Scan for the cell matching the given text and deliver its [X, Y] coordinate at center. 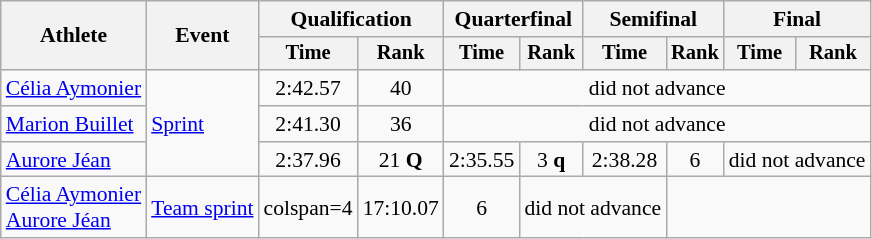
colspan=4 [308, 208]
Marion Buillet [74, 124]
2:38.28 [624, 160]
Qualification [352, 19]
3 q [551, 160]
2:37.96 [308, 160]
Athlete [74, 36]
Sprint [202, 124]
17:10.07 [401, 208]
21 Q [401, 160]
36 [401, 124]
Team sprint [202, 208]
2:35.55 [482, 160]
40 [401, 88]
Final [798, 19]
2:42.57 [308, 88]
Quarterfinal [514, 19]
Célia AymonierAurore Jéan [74, 208]
Aurore Jéan [74, 160]
Event [202, 36]
Célia Aymonier [74, 88]
Semifinal [654, 19]
2:41.30 [308, 124]
